Locate the cell with the specified text and output its [x, y] center coordinate. 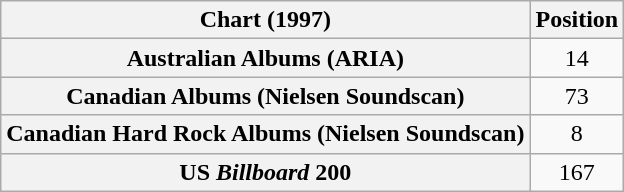
Canadian Hard Rock Albums (Nielsen Soundscan) [266, 134]
Position [577, 20]
73 [577, 96]
US Billboard 200 [266, 172]
14 [577, 58]
8 [577, 134]
Canadian Albums (Nielsen Soundscan) [266, 96]
167 [577, 172]
Australian Albums (ARIA) [266, 58]
Chart (1997) [266, 20]
